Identify which cell holds the provided text, then report its (x, y) central coordinate. 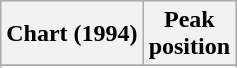
Peakposition (189, 34)
Chart (1994) (72, 34)
